Locate the cell with the specified text and output its (X, Y) center coordinate. 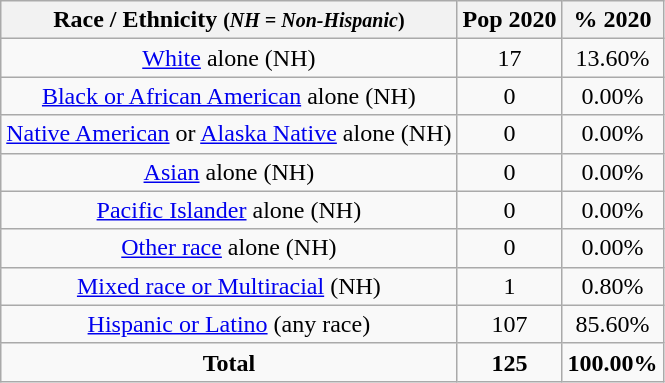
100.00% (612, 362)
Pacific Islander alone (NH) (229, 210)
125 (510, 362)
1 (510, 286)
Black or African American alone (NH) (229, 96)
Mixed race or Multiracial (NH) (229, 286)
Race / Ethnicity (NH = Non-Hispanic) (229, 20)
Pop 2020 (510, 20)
White alone (NH) (229, 58)
107 (510, 324)
Native American or Alaska Native alone (NH) (229, 134)
Hispanic or Latino (any race) (229, 324)
% 2020 (612, 20)
Total (229, 362)
Asian alone (NH) (229, 172)
13.60% (612, 58)
Other race alone (NH) (229, 248)
0.80% (612, 286)
85.60% (612, 324)
17 (510, 58)
